For the text-containing cell, return its midpoint in (x, y) coordinate format. 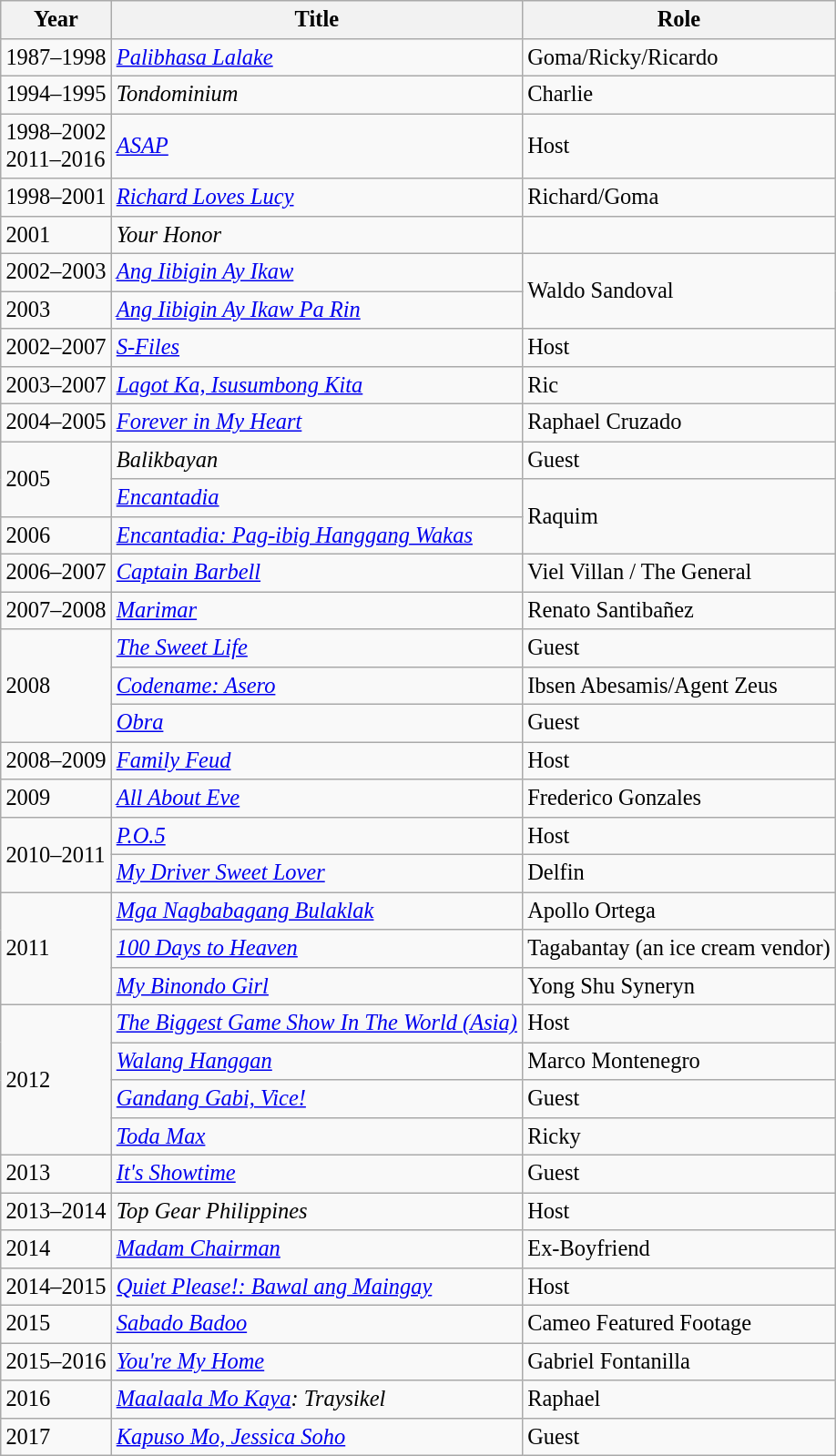
Marimar (317, 610)
Gabriel Fontanilla (679, 1362)
2013–2014 (56, 1211)
Richard Loves Lucy (317, 197)
Year (56, 20)
Ang Iibigin Ay Ikaw Pa Rin (317, 310)
Sabado Badoo (317, 1324)
Waldo Sandoval (679, 291)
Madam Chairman (317, 1249)
P.O.5 (317, 836)
2010–2011 (56, 854)
Marco Montenegro (679, 1062)
Tagabantay (an ice cream vendor) (679, 949)
Delfin (679, 874)
Apollo Ortega (679, 911)
It's Showtime (317, 1175)
Raquim (679, 516)
Charlie (679, 95)
Quiet Please!: Bawal ang Maingay (317, 1286)
Balikbayan (317, 461)
2007–2008 (56, 610)
Ric (679, 384)
Captain Barbell (317, 574)
Gandang Gabi, Vice! (317, 1098)
Cameo Featured Footage (679, 1324)
Kapuso Mo, Jessica Soho (317, 1437)
Family Feud (317, 761)
Maalaala Mo Kaya: Traysikel (317, 1399)
ASAP (317, 146)
2004–2005 (56, 423)
Viel Villan / The General (679, 574)
Ricky (679, 1136)
Goma/Ricky/Ricardo (679, 56)
Yong Shu Syneryn (679, 985)
Raphael Cruzado (679, 423)
2008 (56, 686)
Richard/Goma (679, 197)
2002–2007 (56, 348)
2006 (56, 535)
2001 (56, 235)
Raphael (679, 1399)
1987–1998 (56, 56)
The Sweet Life (317, 648)
Renato Santibañez (679, 610)
1994–1995 (56, 95)
S-Files (317, 348)
Tondominium (317, 95)
Codename: Asero (317, 685)
2009 (56, 798)
Ibsen Abesamis/Agent Zeus (679, 685)
2013 (56, 1175)
All About Eve (317, 798)
Role (679, 20)
Obra (317, 723)
Toda Max (317, 1136)
Walang Hanggan (317, 1062)
2012 (56, 1080)
2006–2007 (56, 574)
2003 (56, 310)
Encantadia: Pag-ibig Hanggang Wakas (317, 535)
2011 (56, 949)
1998–20022011–2016 (56, 146)
Mga Nagbabagang Bulaklak (317, 911)
2005 (56, 479)
Ang Iibigin Ay Ikaw (317, 273)
My Binondo Girl (317, 985)
Top Gear Philippines (317, 1211)
You're My Home (317, 1362)
My Driver Sweet Lover (317, 874)
2015 (56, 1324)
2002–2003 (56, 273)
2014–2015 (56, 1286)
2015–2016 (56, 1362)
Ex-Boyfriend (679, 1249)
2016 (56, 1399)
Lagot Ka, Isusumbong Kita (317, 384)
Frederico Gonzales (679, 798)
Encantadia (317, 497)
1998–2001 (56, 197)
2017 (56, 1437)
100 Days to Heaven (317, 949)
Title (317, 20)
2014 (56, 1249)
The Biggest Game Show In The World (Asia) (317, 1023)
Your Honor (317, 235)
Palibhasa Lalake (317, 56)
2003–2007 (56, 384)
2008–2009 (56, 761)
Forever in My Heart (317, 423)
